Output the [X, Y] coordinate of the center of the cell containing the given text.  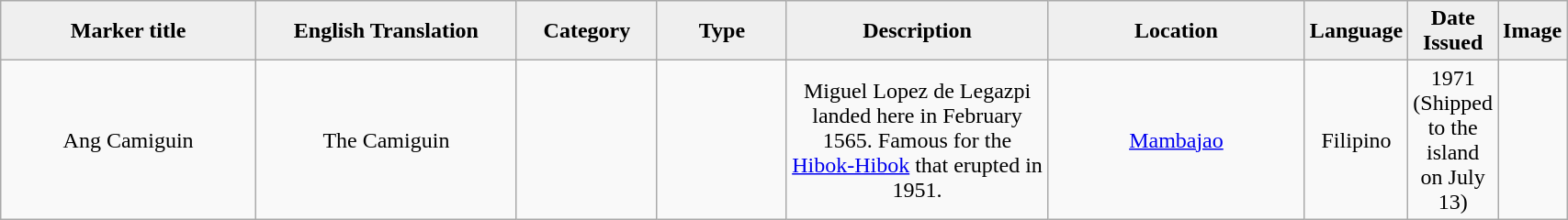
Description [917, 31]
Image [1532, 31]
Marker title [129, 31]
Language [1356, 31]
Location [1177, 31]
Date Issued [1453, 31]
Type [722, 31]
Miguel Lopez de Legazpi landed here in February 1565. Famous for the Hibok-Hibok that erupted in 1951. [917, 139]
English Translation [386, 31]
Filipino [1356, 139]
Ang Camiguin [129, 139]
Mambajao [1177, 139]
1971 (Shipped to the island on July 13) [1453, 139]
Category [586, 31]
The Camiguin [386, 139]
